Return the [X, Y] coordinate for the center point of the cell that contains the specified text.  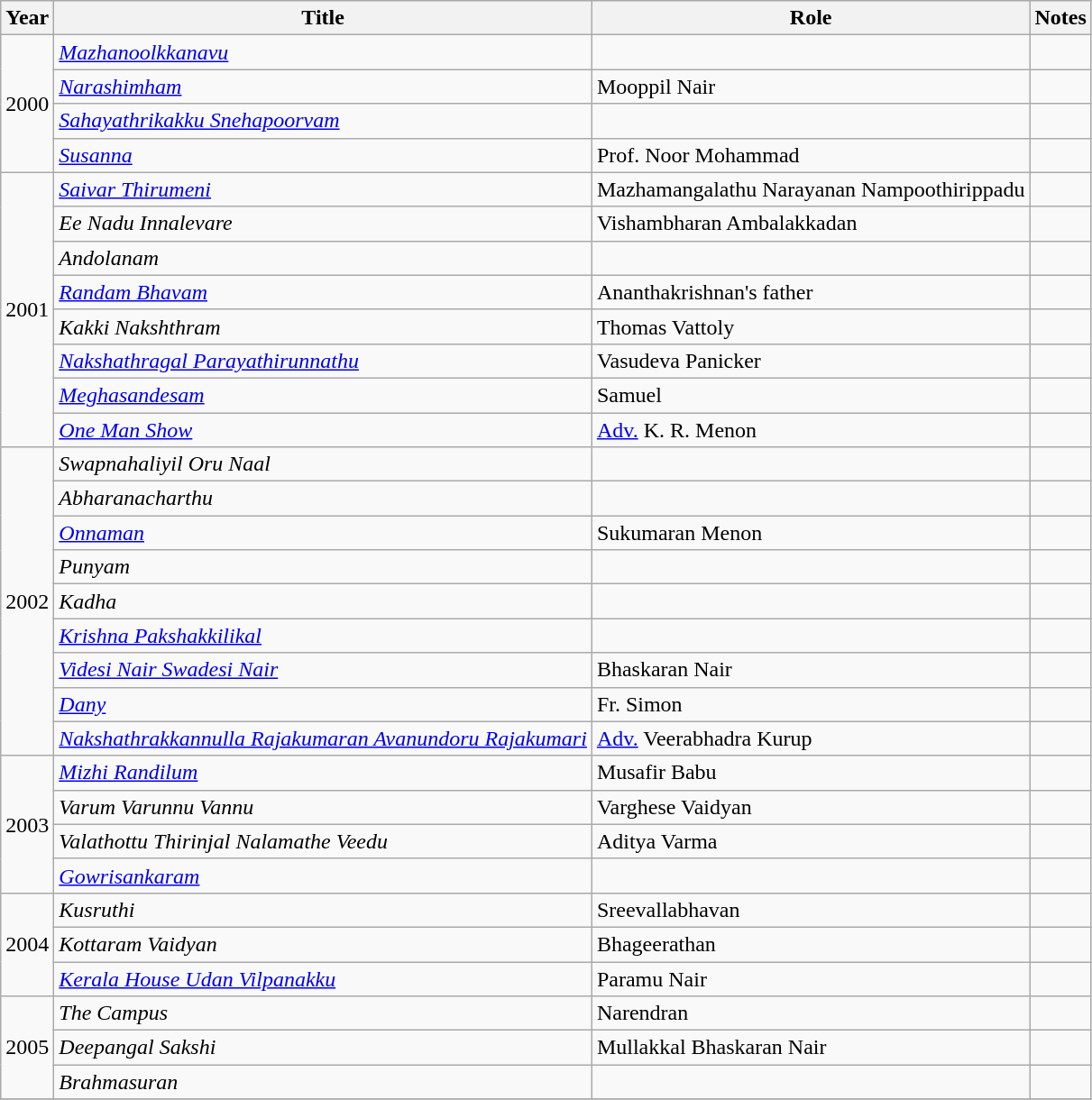
Vasudeva Panicker [811, 361]
Onnaman [323, 533]
The Campus [323, 1013]
Kusruthi [323, 910]
Sahayathrikakku Snehapoorvam [323, 121]
Adv. K. R. Menon [811, 430]
Valathottu Thirinjal Nalamathe Veedu [323, 841]
Nakshathragal Parayathirunnathu [323, 361]
Kerala House Udan Vilpanakku [323, 978]
One Man Show [323, 430]
Sukumaran Menon [811, 533]
Thomas Vattoly [811, 326]
Title [323, 18]
Mooppil Nair [811, 87]
2005 [27, 1048]
Mullakkal Bhaskaran Nair [811, 1048]
Kakki Nakshthram [323, 326]
Varum Varunnu Vannu [323, 807]
Narendran [811, 1013]
Narashimham [323, 87]
2004 [27, 944]
Meghasandesam [323, 395]
Punyam [323, 567]
Kottaram Vaidyan [323, 944]
Ananthakrishnan's father [811, 292]
Dany [323, 704]
Bhaskaran Nair [811, 670]
Prof. Noor Mohammad [811, 155]
2003 [27, 824]
Brahmasuran [323, 1082]
Adv. Veerabhadra Kurup [811, 738]
Role [811, 18]
Sreevallabhavan [811, 910]
Paramu Nair [811, 978]
Aditya Varma [811, 841]
Deepangal Sakshi [323, 1048]
Andolanam [323, 258]
Bhageerathan [811, 944]
Samuel [811, 395]
Saivar Thirumeni [323, 189]
Krishna Pakshakkilikal [323, 636]
Susanna [323, 155]
Abharanacharthu [323, 499]
Kadha [323, 601]
Notes [1060, 18]
Mazhamangalathu Narayanan Nampoothirippadu [811, 189]
2000 [27, 104]
Varghese Vaidyan [811, 807]
Videsi Nair Swadesi Nair [323, 670]
Mizhi Randilum [323, 773]
Nakshathrakkannulla Rajakumaran Avanundoru Rajakumari [323, 738]
Randam Bhavam [323, 292]
Musafir Babu [811, 773]
Mazhanoolkkanavu [323, 52]
2002 [27, 602]
Gowrisankaram [323, 875]
Ee Nadu Innalevare [323, 224]
Fr. Simon [811, 704]
2001 [27, 309]
Swapnahaliyil Oru Naal [323, 464]
Vishambharan Ambalakkadan [811, 224]
Year [27, 18]
